Extract the (x, y) coordinate from the center of the cell holding the provided text.  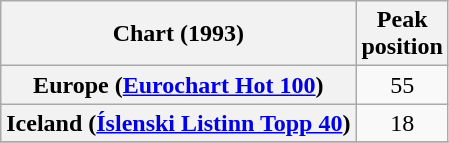
Peakposition (402, 34)
Chart (1993) (178, 34)
55 (402, 85)
Iceland (Íslenski Listinn Topp 40) (178, 123)
18 (402, 123)
Europe (Eurochart Hot 100) (178, 85)
